Capture the cell that displays the provided text and extract its [X, Y] central coordinate. 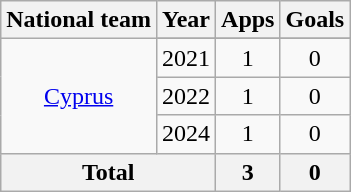
Apps [248, 20]
3 [248, 172]
Goals [315, 20]
Year [186, 20]
2024 [186, 134]
National team [79, 20]
2022 [186, 96]
2021 [186, 58]
Cyprus [79, 96]
Total [108, 172]
